Return [x, y] of the center of cell containing provided text 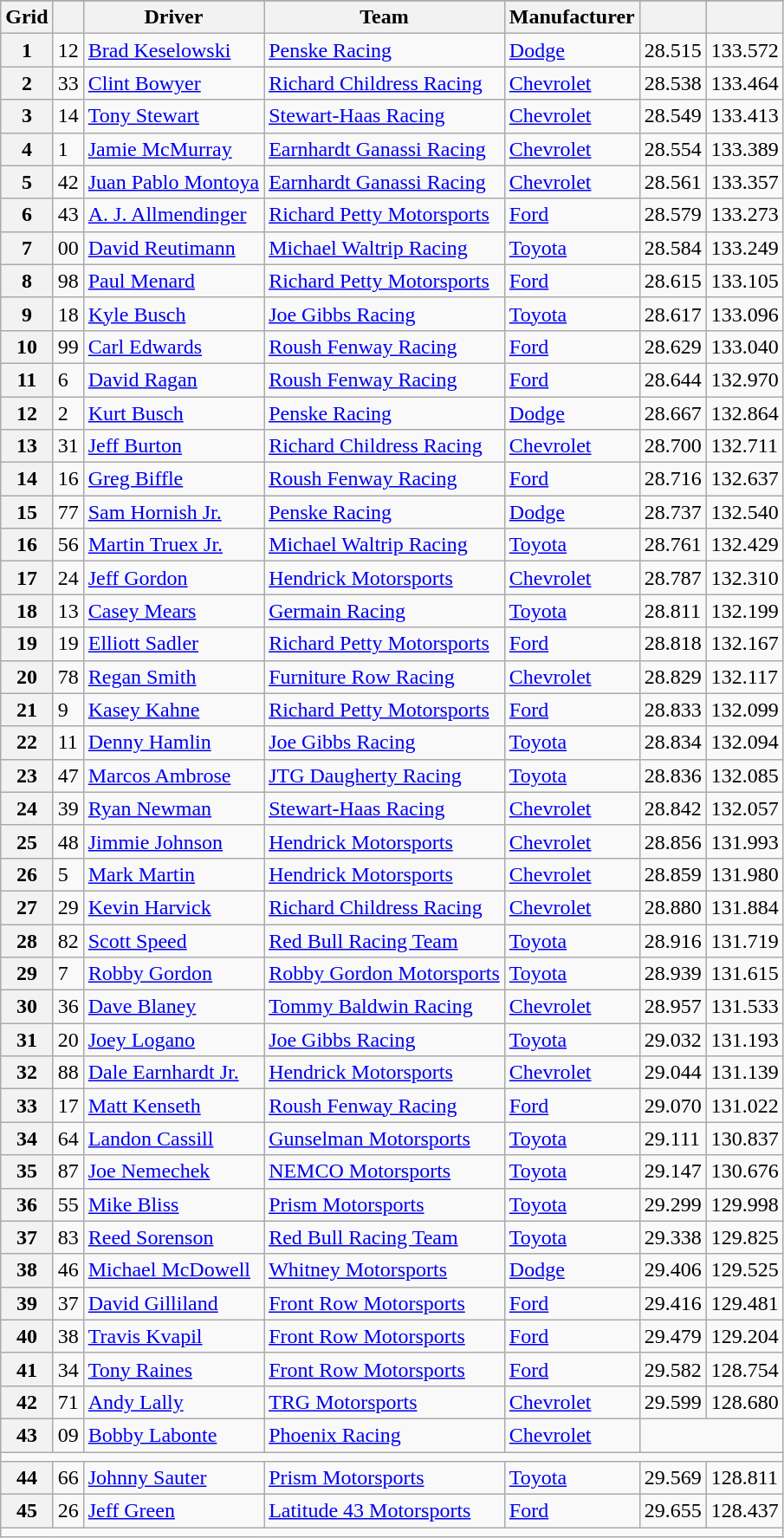
133.464 [745, 83]
Driver [173, 17]
Joey Logano [173, 1040]
09 [68, 1435]
132.637 [745, 479]
Jimmie Johnson [173, 841]
132.970 [745, 380]
46 [68, 1270]
Sam Hornish Jr. [173, 512]
Furniture Row Racing [385, 677]
28.644 [672, 380]
55 [68, 1204]
131.993 [745, 841]
131.022 [745, 1106]
132.094 [745, 743]
132.540 [745, 512]
Juan Pablo Montoya [173, 182]
132.099 [745, 710]
Dale Earnhardt Jr. [173, 1073]
132.429 [745, 545]
David Ragan [173, 380]
35 [27, 1171]
23 [27, 775]
40 [27, 1336]
27 [27, 907]
29.569 [672, 1478]
28.716 [672, 479]
28.833 [672, 710]
Robby Gordon [173, 974]
128.437 [745, 1511]
Phoenix Racing [385, 1435]
28.515 [672, 50]
Jamie McMurray [173, 149]
Jeff Burton [173, 446]
131.533 [745, 1007]
129.825 [745, 1237]
Tommy Baldwin Racing [385, 1007]
Martin Truex Jr. [173, 545]
71 [68, 1402]
Ryan Newman [173, 808]
128.754 [745, 1369]
64 [68, 1139]
28.667 [672, 413]
A. J. Allmendinger [173, 215]
132.711 [745, 446]
Tony Stewart [173, 116]
Robby Gordon Motorsports [385, 974]
Whitney Motorsports [385, 1270]
Kurt Busch [173, 413]
JTG Daugherty Racing [385, 775]
28.856 [672, 841]
29.338 [672, 1237]
25 [27, 841]
56 [68, 545]
98 [68, 281]
133.249 [745, 248]
48 [68, 841]
28.538 [672, 83]
28.957 [672, 1007]
28.916 [672, 940]
133.273 [745, 215]
28.880 [672, 907]
82 [68, 940]
128.811 [745, 1478]
Kasey Kahne [173, 710]
41 [27, 1369]
28.787 [672, 578]
Reed Sorenson [173, 1237]
47 [68, 775]
Marcos Ambrose [173, 775]
Landon Cassill [173, 1139]
28.829 [672, 677]
29.599 [672, 1402]
29.111 [672, 1139]
131.980 [745, 874]
83 [68, 1237]
David Reutimann [173, 248]
Gunselman Motorsports [385, 1139]
132.310 [745, 578]
131.139 [745, 1073]
Mike Bliss [173, 1204]
28.554 [672, 149]
29.655 [672, 1511]
28.818 [672, 644]
Germain Racing [385, 611]
Paul Menard [173, 281]
28.700 [672, 446]
133.413 [745, 116]
22 [27, 743]
Bobby Labonte [173, 1435]
28.579 [672, 215]
28.761 [672, 545]
28.617 [672, 314]
28.561 [672, 182]
133.357 [745, 182]
28.842 [672, 808]
132.057 [745, 808]
28.549 [672, 116]
133.096 [745, 314]
133.040 [745, 347]
28.836 [672, 775]
Johnny Sauter [173, 1478]
132.864 [745, 413]
Clint Bowyer [173, 83]
29.032 [672, 1040]
29.479 [672, 1336]
28.939 [672, 974]
Travis Kvapil [173, 1336]
8 [27, 281]
Elliott Sadler [173, 644]
Andy Lally [173, 1402]
131.719 [745, 940]
99 [68, 347]
131.193 [745, 1040]
David Gilliland [173, 1303]
Carl Edwards [173, 347]
TRG Motorsports [385, 1402]
Grid [27, 17]
29.147 [672, 1171]
Joe Nemechek [173, 1171]
29.070 [672, 1106]
129.998 [745, 1204]
Greg Biffle [173, 479]
Regan Smith [173, 677]
132.117 [745, 677]
15 [27, 512]
78 [68, 677]
66 [68, 1478]
Dave Blaney [173, 1007]
28.584 [672, 248]
Brad Keselowski [173, 50]
28.615 [672, 281]
Michael McDowell [173, 1270]
Team [385, 17]
Matt Kenseth [173, 1106]
29.582 [672, 1369]
131.615 [745, 974]
Jeff Green [173, 1511]
29.044 [672, 1073]
4 [27, 149]
28.811 [672, 611]
21 [27, 710]
Scott Speed [173, 940]
132.199 [745, 611]
131.884 [745, 907]
28.629 [672, 347]
133.389 [745, 149]
45 [27, 1511]
29.416 [672, 1303]
129.525 [745, 1270]
30 [27, 1007]
28.737 [672, 512]
130.676 [745, 1171]
28.859 [672, 874]
32 [27, 1073]
77 [68, 512]
00 [68, 248]
Denny Hamlin [173, 743]
132.085 [745, 775]
10 [27, 347]
Casey Mears [173, 611]
128.680 [745, 1402]
29.406 [672, 1270]
NEMCO Motorsports [385, 1171]
133.572 [745, 50]
Latitude 43 Motorsports [385, 1511]
133.105 [745, 281]
29.299 [672, 1204]
87 [68, 1171]
129.204 [745, 1336]
Kevin Harvick [173, 907]
Tony Raines [173, 1369]
28.834 [672, 743]
Manufacturer [572, 17]
88 [68, 1073]
28 [27, 940]
Kyle Busch [173, 314]
44 [27, 1478]
130.837 [745, 1139]
Mark Martin [173, 874]
3 [27, 116]
129.481 [745, 1303]
Jeff Gordon [173, 578]
132.167 [745, 644]
